Capture the cell that displays the provided text and extract its (X, Y) central coordinate. 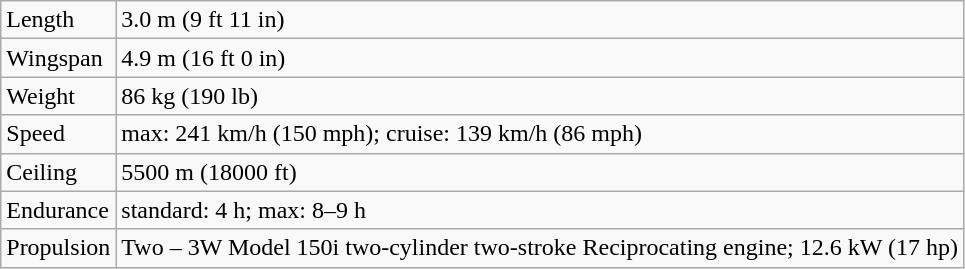
max: 241 km/h (150 mph); cruise: 139 km/h (86 mph) (540, 134)
Two – 3W Model 150i two-cylinder two-stroke Reciprocating engine; 12.6 kW (17 hp) (540, 248)
3.0 m (9 ft 11 in) (540, 20)
Length (58, 20)
86 kg (190 lb) (540, 96)
Ceiling (58, 172)
Speed (58, 134)
Weight (58, 96)
Endurance (58, 210)
5500 m (18000 ft) (540, 172)
standard: 4 h; max: 8–9 h (540, 210)
4.9 m (16 ft 0 in) (540, 58)
Wingspan (58, 58)
Propulsion (58, 248)
